Output the (x, y) coordinate of the center of the cell containing the given text.  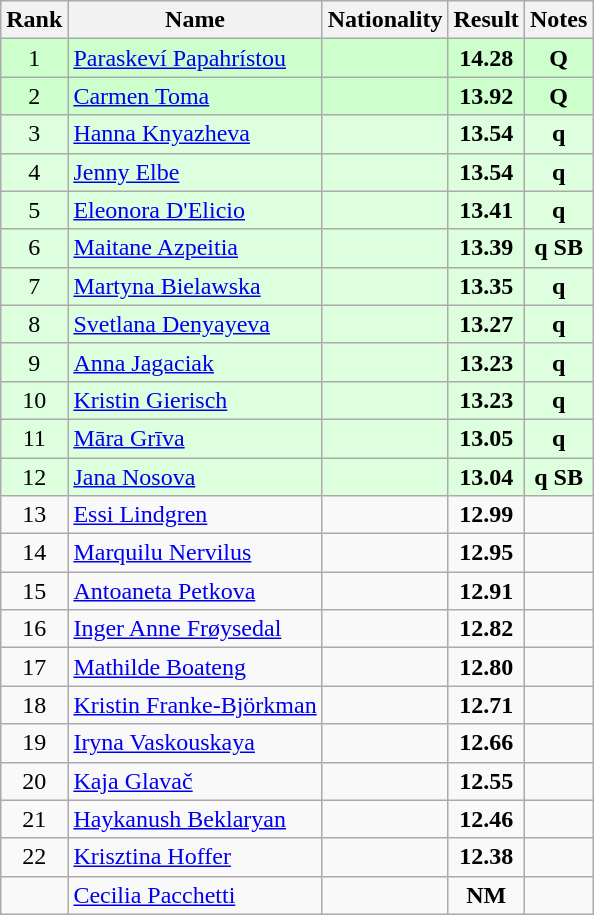
Svetlana Denyayeva (195, 324)
Cecilia Pacchetti (195, 895)
12.66 (486, 743)
20 (34, 781)
Jenny Elbe (195, 172)
Eleonora D'Elicio (195, 210)
9 (34, 362)
Jana Nosova (195, 477)
13.35 (486, 286)
14 (34, 553)
12.82 (486, 629)
Rank (34, 20)
21 (34, 819)
8 (34, 324)
Hanna Knyazheva (195, 134)
13.39 (486, 248)
17 (34, 667)
Nationality (385, 20)
Carmen Toma (195, 96)
5 (34, 210)
Notes (558, 20)
Anna Jagaciak (195, 362)
13.27 (486, 324)
Kristin Gierisch (195, 400)
3 (34, 134)
13.92 (486, 96)
Antoaneta Petkova (195, 591)
4 (34, 172)
10 (34, 400)
12.46 (486, 819)
Mathilde Boateng (195, 667)
2 (34, 96)
13.41 (486, 210)
15 (34, 591)
Result (486, 20)
Haykanush Beklaryan (195, 819)
12 (34, 477)
Inger Anne Frøysedal (195, 629)
12.38 (486, 857)
Martyna Bielawska (195, 286)
Māra Grīva (195, 438)
Name (195, 20)
12.91 (486, 591)
NM (486, 895)
12.80 (486, 667)
13.04 (486, 477)
Iryna Vaskouskaya (195, 743)
12.55 (486, 781)
7 (34, 286)
22 (34, 857)
Paraskeví Papahrístou (195, 58)
12.71 (486, 705)
Essi Lindgren (195, 515)
12.99 (486, 515)
19 (34, 743)
1 (34, 58)
6 (34, 248)
Krisztina Hoffer (195, 857)
Marquilu Nervilus (195, 553)
Maitane Azpeitia (195, 248)
12.95 (486, 553)
18 (34, 705)
Kaja Glavač (195, 781)
13.05 (486, 438)
Kristin Franke-Björkman (195, 705)
11 (34, 438)
16 (34, 629)
14.28 (486, 58)
13 (34, 515)
